Extract the (x, y) coordinate from the center of the cell holding the provided text.  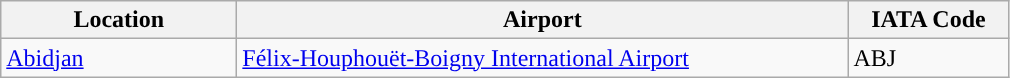
Abidjan (119, 58)
IATA Code (928, 20)
Airport (542, 20)
ABJ (928, 58)
Location (119, 20)
Félix-Houphouët-Boigny International Airport (542, 58)
